Provide the [x, y] coordinate of the cell's center where the given text is located.  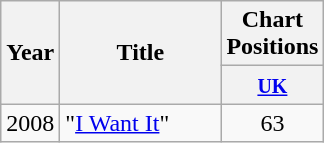
"I Want It" [140, 123]
Title [140, 52]
63 [272, 123]
2008 [30, 123]
Chart Positions [272, 34]
Year [30, 52]
UK [272, 85]
